Return [X, Y] of the center of cell containing provided text 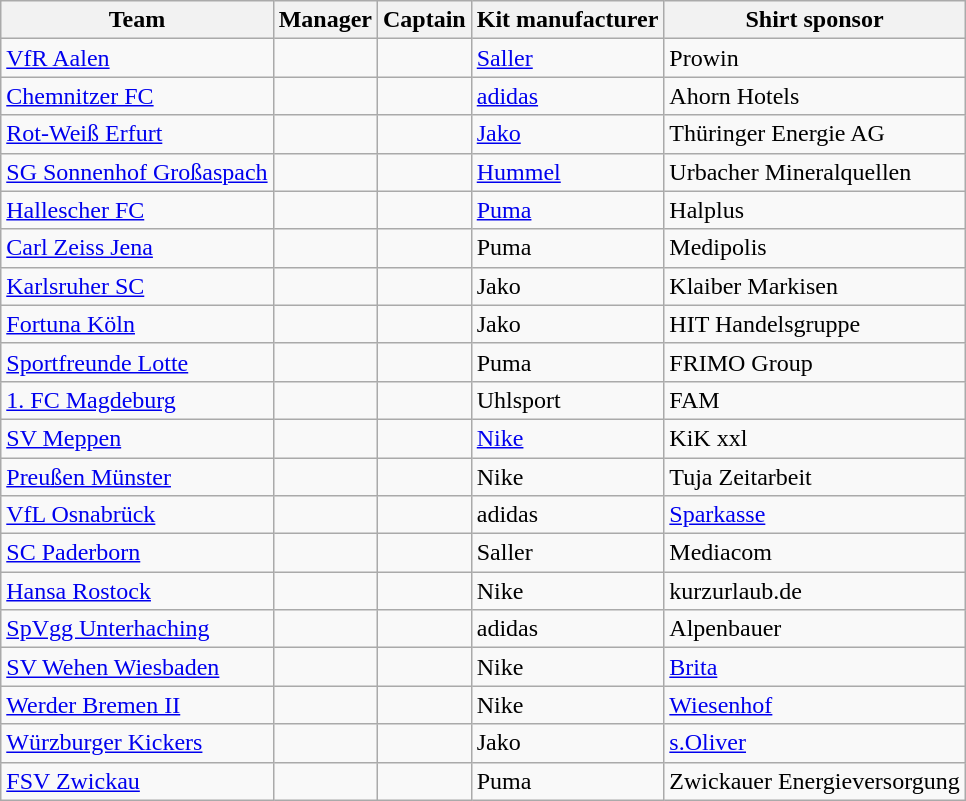
Wiesenhof [814, 705]
Brita [814, 667]
FAM [814, 400]
Hummel [568, 172]
Zwickauer Energieversorgung [814, 781]
Fortuna Köln [137, 324]
Sparkasse [814, 515]
Shirt sponsor [814, 20]
Karlsruher SC [137, 286]
Hallescher FC [137, 210]
Thüringer Energie AG [814, 134]
kurzurlaub.de [814, 591]
Manager [325, 20]
VfL Osnabrück [137, 515]
Captain [424, 20]
Chemnitzer FC [137, 96]
Carl Zeiss Jena [137, 248]
Halplus [814, 210]
Ahorn Hotels [814, 96]
Preußen Münster [137, 477]
SV Wehen Wiesbaden [137, 667]
Werder Bremen II [137, 705]
HIT Handelsgruppe [814, 324]
Alpenbauer [814, 629]
FRIMO Group [814, 362]
Kit manufacturer [568, 20]
SG Sonnenhof Großaspach [137, 172]
Medipolis [814, 248]
VfR Aalen [137, 58]
Rot-Weiß Erfurt [137, 134]
KiK xxl [814, 438]
Würzburger Kickers [137, 743]
1. FC Magdeburg [137, 400]
Urbacher Mineralquellen [814, 172]
SV Meppen [137, 438]
Mediacom [814, 553]
Sportfreunde Lotte [137, 362]
SC Paderborn [137, 553]
FSV Zwickau [137, 781]
SpVgg Unterhaching [137, 629]
Prowin [814, 58]
Hansa Rostock [137, 591]
s.Oliver [814, 743]
Uhlsport [568, 400]
Team [137, 20]
Klaiber Markisen [814, 286]
Tuja Zeitarbeit [814, 477]
